Scan for the cell matching the given text and deliver its (x, y) coordinate at center. 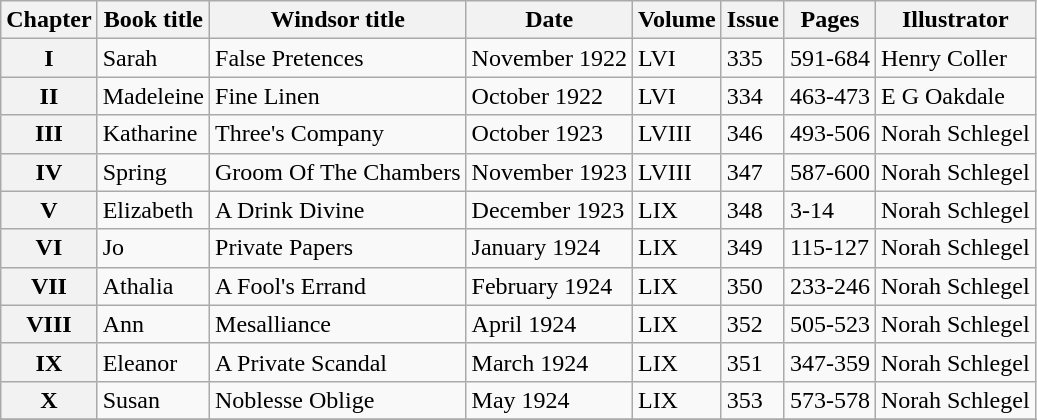
349 (752, 248)
591-684 (830, 58)
I (49, 58)
March 1924 (549, 362)
Windsor title (338, 20)
A Fool's Errand (338, 286)
351 (752, 362)
352 (752, 324)
Book title (153, 20)
False Pretences (338, 58)
November 1922 (549, 58)
V (49, 210)
573-578 (830, 400)
Pages (830, 20)
Volume (676, 20)
334 (752, 96)
Date (549, 20)
Fine Linen (338, 96)
Katharine (153, 134)
Elizabeth (153, 210)
VIII (49, 324)
Madeleine (153, 96)
Chapter (49, 20)
Athalia (153, 286)
Mesalliance (338, 324)
Sarah (153, 58)
463-473 (830, 96)
Private Papers (338, 248)
350 (752, 286)
Jo (153, 248)
A Private Scandal (338, 362)
April 1924 (549, 324)
VI (49, 248)
E G Oakdale (955, 96)
IV (49, 172)
January 1924 (549, 248)
Henry Coller (955, 58)
493-506 (830, 134)
Spring (153, 172)
335 (752, 58)
Groom Of The Chambers (338, 172)
353 (752, 400)
III (49, 134)
346 (752, 134)
A Drink Divine (338, 210)
December 1923 (549, 210)
505-523 (830, 324)
347-359 (830, 362)
348 (752, 210)
Eleanor (153, 362)
October 1922 (549, 96)
233-246 (830, 286)
November 1923 (549, 172)
Three's Company (338, 134)
Issue (752, 20)
X (49, 400)
May 1924 (549, 400)
Noblesse Oblige (338, 400)
IX (49, 362)
February 1924 (549, 286)
II (49, 96)
Susan (153, 400)
October 1923 (549, 134)
587-600 (830, 172)
Ann (153, 324)
VII (49, 286)
347 (752, 172)
115-127 (830, 248)
3-14 (830, 210)
Illustrator (955, 20)
